Provide the (X, Y) coordinate of the cell's center where the given text is located.  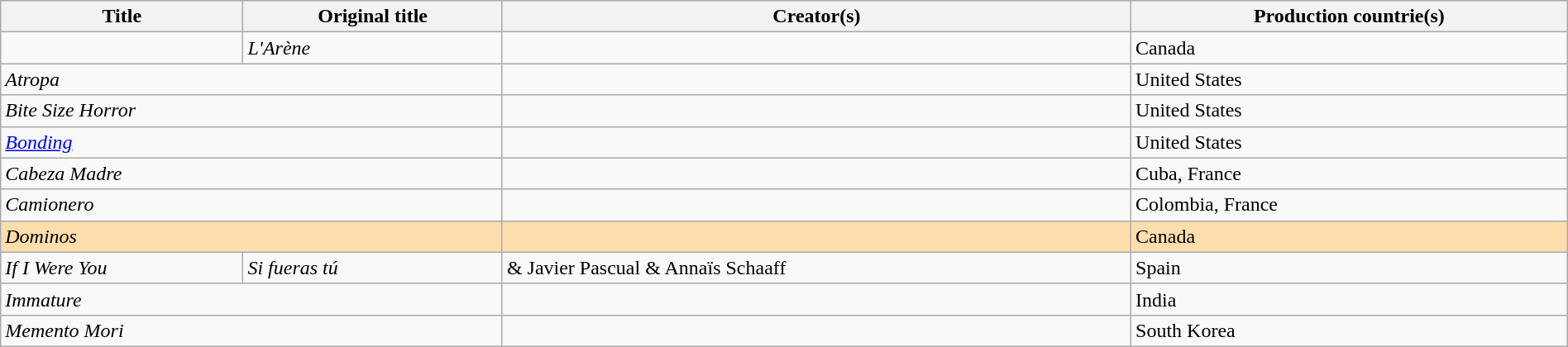
Immature (251, 299)
Memento Mori (251, 330)
Bonding (251, 142)
South Korea (1350, 330)
L'Arène (372, 48)
Original title (372, 17)
Cabeza Madre (251, 173)
Dominos (251, 236)
Spain (1350, 268)
If I Were You (122, 268)
& Javier Pascual & Annaïs Schaaff (816, 268)
Cuba, France (1350, 173)
Camionero (251, 205)
Production countrie(s) (1350, 17)
Colombia, France (1350, 205)
Title (122, 17)
Creator(s) (816, 17)
Bite Size Horror (251, 111)
Si fueras tú (372, 268)
Atropa (251, 79)
India (1350, 299)
